For the text-containing cell, return its midpoint in (x, y) coordinate format. 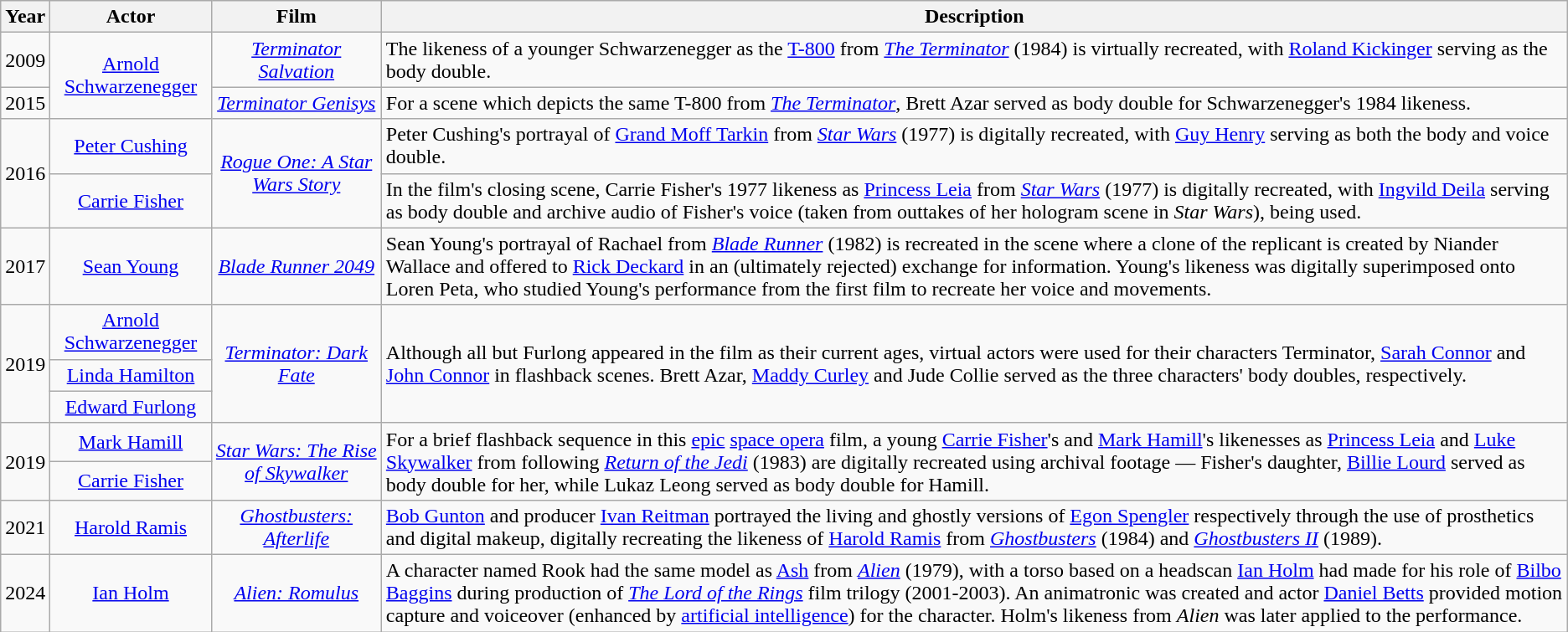
Terminator Genisys (297, 103)
Mark Hamill (131, 442)
Peter Cushing (131, 146)
Linda Hamilton (131, 375)
2009 (25, 60)
Sean Young (131, 266)
Terminator: Dark Fate (297, 363)
Actor (131, 17)
Ian Holm (131, 593)
Year (25, 17)
Star Wars: The Rise of Skywalker (297, 461)
2015 (25, 103)
Edward Furlong (131, 407)
2017 (25, 266)
Description (974, 17)
For a scene which depicts the same T-800 from The Terminator, Brett Azar served as body double for Schwarzenegger's 1984 likeness. (974, 103)
2016 (25, 173)
Rogue One: A Star Wars Story (297, 173)
Ghostbusters: Afterlife (297, 527)
Terminator Salvation (297, 60)
Alien: Romulus (297, 593)
2024 (25, 593)
Blade Runner 2049 (297, 266)
Harold Ramis (131, 527)
Film (297, 17)
2021 (25, 527)
